Identify which cell holds the provided text, then report its (x, y) central coordinate. 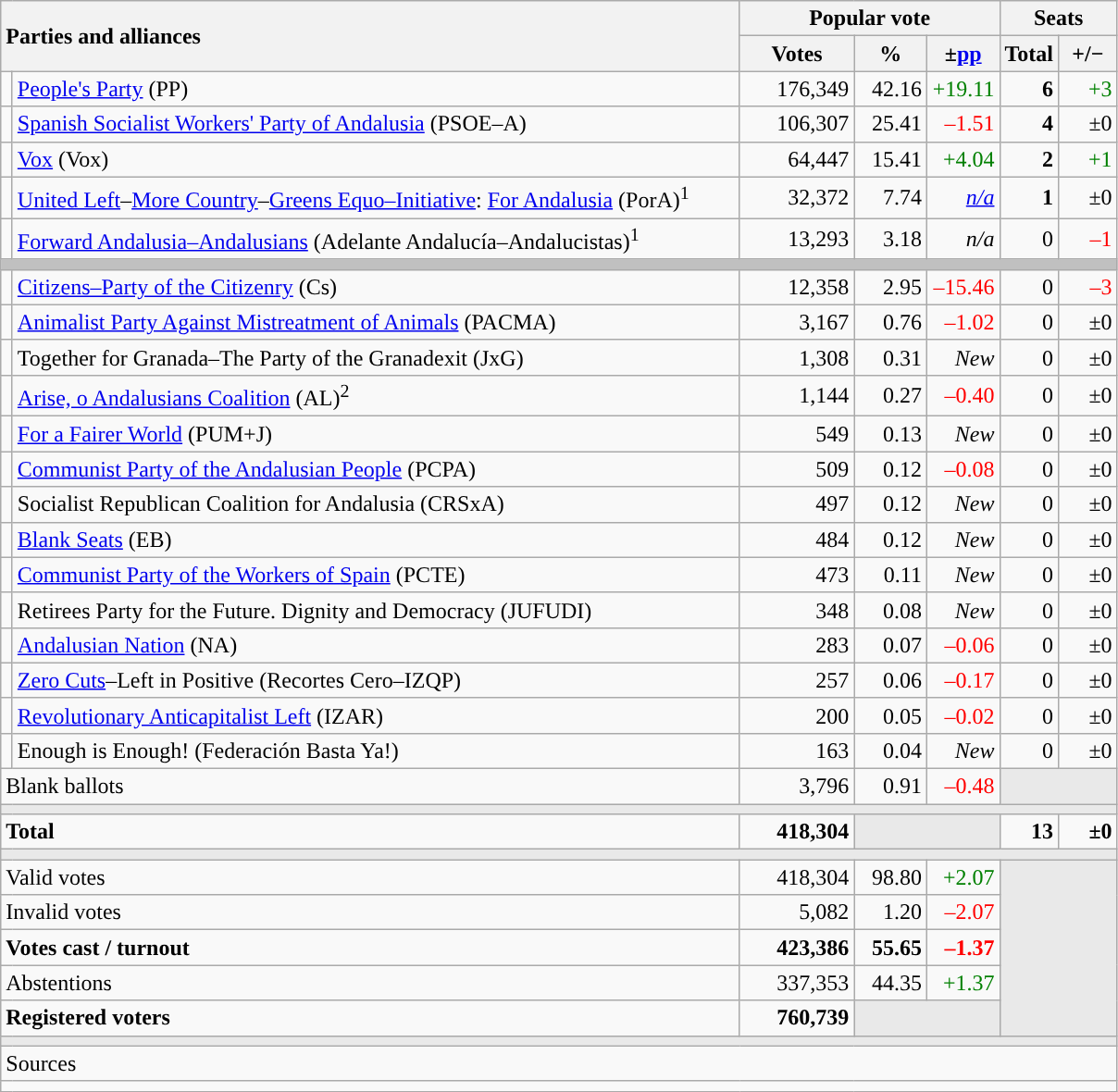
0.13 (890, 434)
+1.37 (963, 983)
32,372 (797, 198)
760,739 (797, 1018)
Invalid votes (370, 912)
–0.40 (963, 396)
–1 (1088, 239)
509 (797, 469)
3,796 (797, 787)
Enough is Enough! (Federación Basta Ya!) (376, 751)
% (890, 54)
Forward Andalusia–Andalusians (Adelante Andalucía–Andalucistas)1 (376, 239)
–1.37 (963, 948)
Popular vote (870, 19)
Abstentions (370, 983)
–0.48 (963, 787)
3.18 (890, 239)
42.16 (890, 89)
–1.51 (963, 124)
Andalusian Nation (NA) (376, 645)
15.41 (890, 159)
–0.17 (963, 680)
549 (797, 434)
0.06 (890, 680)
Votes (797, 54)
Arise, o Andalusians Coalition (AL)2 (376, 396)
0.04 (890, 751)
Citizens–Party of the Citizenry (Cs) (376, 287)
106,307 (797, 124)
497 (797, 504)
0.08 (890, 610)
0.05 (890, 715)
3,167 (797, 322)
1 (1029, 198)
348 (797, 610)
473 (797, 575)
+2.07 (963, 877)
0.11 (890, 575)
Communist Party of the Workers of Spain (PCTE) (376, 575)
257 (797, 680)
Revolutionary Anticapitalist Left (IZAR) (376, 715)
1,144 (797, 396)
98.80 (890, 877)
+4.04 (963, 159)
+/− (1088, 54)
44.35 (890, 983)
7.74 (890, 198)
176,349 (797, 89)
337,353 (797, 983)
Socialist Republican Coalition for Andalusia (CRSxA) (376, 504)
484 (797, 540)
6 (1029, 89)
–2.07 (963, 912)
2 (1029, 159)
+3 (1088, 89)
+1 (1088, 159)
+19.11 (963, 89)
Votes cast / turnout (370, 948)
0.76 (890, 322)
13,293 (797, 239)
±pp (963, 54)
423,386 (797, 948)
1,308 (797, 357)
0.91 (890, 787)
25.41 (890, 124)
163 (797, 751)
2.95 (890, 287)
–15.46 (963, 287)
Seats (1059, 19)
Animalist Party Against Mistreatment of Animals (PACMA) (376, 322)
–0.08 (963, 469)
0.07 (890, 645)
13 (1029, 832)
Sources (559, 1063)
People's Party (PP) (376, 89)
Zero Cuts–Left in Positive (Recortes Cero–IZQP) (376, 680)
64,447 (797, 159)
Blank ballots (370, 787)
Vox (Vox) (376, 159)
Retirees Party for the Future. Dignity and Democracy (JUFUDI) (376, 610)
5,082 (797, 912)
4 (1029, 124)
Parties and alliances (370, 36)
Blank Seats (EB) (376, 540)
Valid votes (370, 877)
0.31 (890, 357)
283 (797, 645)
Spanish Socialist Workers' Party of Andalusia (PSOE–A) (376, 124)
1.20 (890, 912)
Registered voters (370, 1018)
Together for Granada–The Party of the Granadexit (JxG) (376, 357)
United Left–More Country–Greens Equo–Initiative: For Andalusia (PorA)1 (376, 198)
For a Fairer World (PUM+J) (376, 434)
0.27 (890, 396)
55.65 (890, 948)
12,358 (797, 287)
Communist Party of the Andalusian People (PCPA) (376, 469)
200 (797, 715)
–3 (1088, 287)
–0.06 (963, 645)
–1.02 (963, 322)
–0.02 (963, 715)
